Find where the given text appears and provide that cell's center as (x, y) coordinate. 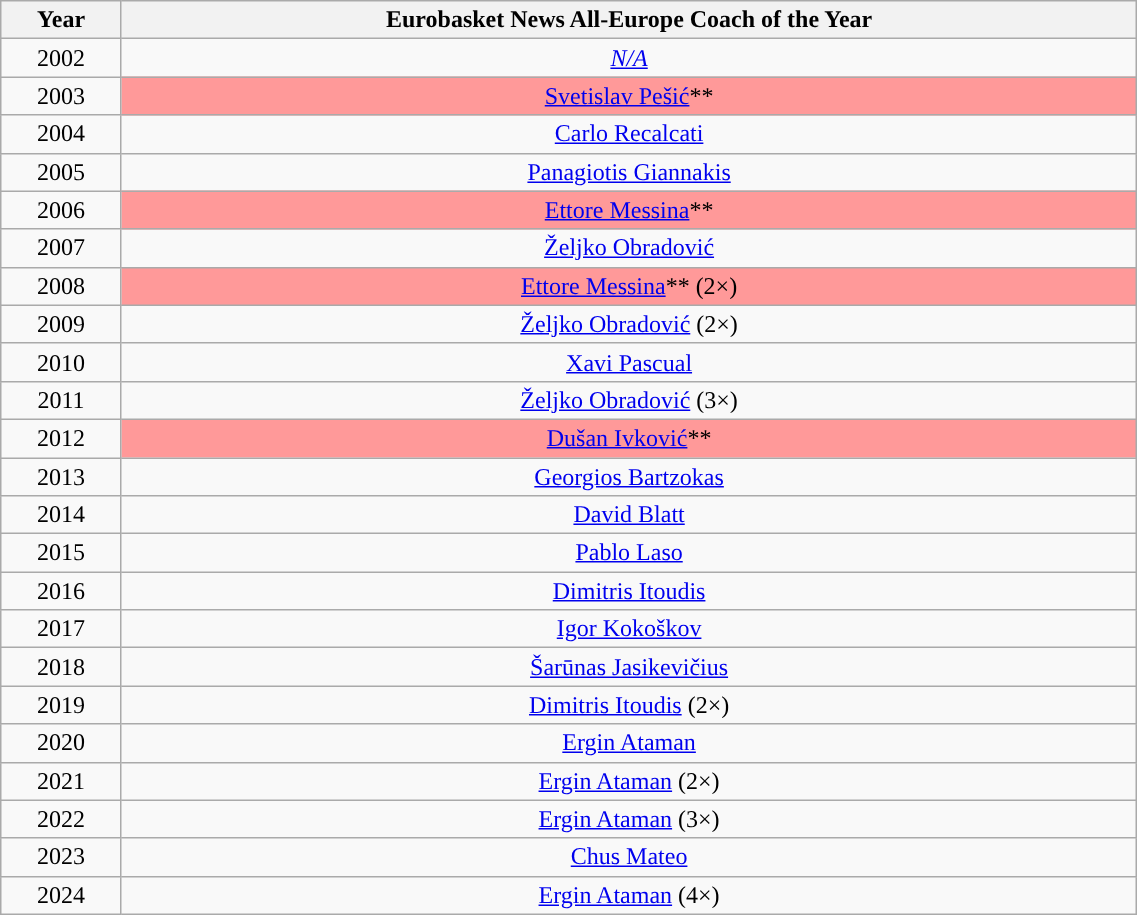
Ettore Messina** (2×) (629, 286)
2014 (62, 515)
Dimitris Itoudis (2×) (629, 705)
Igor Kokoškov (629, 629)
Željko Obradović (3×) (629, 400)
Željko Obradović (629, 248)
Željko Obradović (2×) (629, 324)
Ettore Messina** (629, 210)
2004 (62, 134)
2007 (62, 248)
Ergin Ataman (4×) (629, 895)
2005 (62, 172)
2012 (62, 438)
N/A (629, 58)
2020 (62, 743)
Carlo Recalcati (629, 134)
2006 (62, 210)
2013 (62, 477)
2016 (62, 591)
Svetislav Pešić** (629, 96)
Dušan Ivković** (629, 438)
2003 (62, 96)
Ergin Ataman (629, 743)
2010 (62, 362)
2008 (62, 286)
2019 (62, 705)
Dimitris Itoudis (629, 591)
2022 (62, 819)
Xavi Pascual (629, 362)
Pablo Laso (629, 553)
Eurobasket News All-Europe Coach of the Year (629, 20)
Šarūnas Jasikevičius (629, 667)
2024 (62, 895)
2021 (62, 781)
Panagiotis Giannakis (629, 172)
2017 (62, 629)
Chus Mateo (629, 857)
2023 (62, 857)
David Blatt (629, 515)
2015 (62, 553)
Year (62, 20)
Ergin Ataman (2×) (629, 781)
Ergin Ataman (3×) (629, 819)
2009 (62, 324)
2002 (62, 58)
Georgios Bartzokas (629, 477)
2011 (62, 400)
2018 (62, 667)
